Return [X, Y] of the center of cell containing provided text 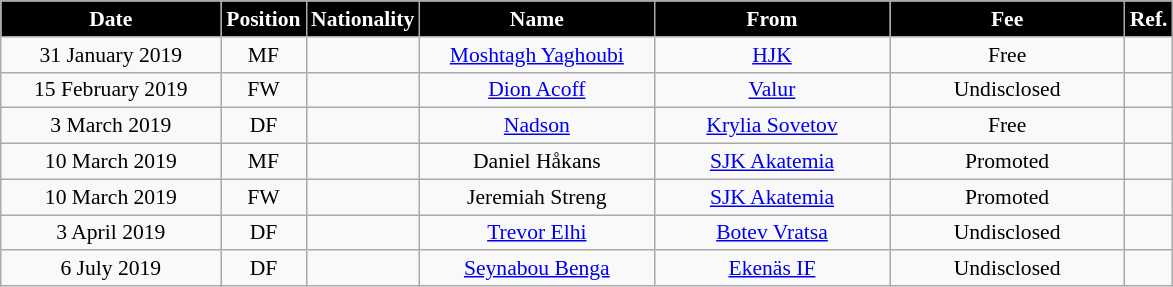
Position [264, 19]
Fee [1008, 19]
Botev Vratsa [772, 233]
3 April 2019 [111, 233]
Daniel Håkans [536, 162]
Ref. [1149, 19]
Moshtagh Yaghoubi [536, 55]
3 March 2019 [111, 126]
Name [536, 19]
Jeremiah Streng [536, 197]
Date [111, 19]
Dion Acoff [536, 90]
From [772, 19]
Nadson [536, 126]
Ekenäs IF [772, 269]
Trevor Elhi [536, 233]
31 January 2019 [111, 55]
HJK [772, 55]
Nationality [362, 19]
15 February 2019 [111, 90]
Seynabou Benga [536, 269]
Krylia Sovetov [772, 126]
6 July 2019 [111, 269]
Valur [772, 90]
